Provide the [x, y] coordinate of the cell's center where the given text is located.  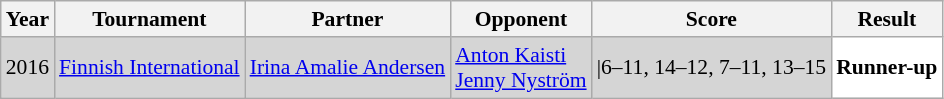
Opponent [520, 19]
|6–11, 14–12, 7–11, 13–15 [712, 68]
Score [712, 19]
Partner [348, 19]
Finnish International [150, 68]
2016 [28, 68]
Runner-up [886, 68]
Irina Amalie Andersen [348, 68]
Tournament [150, 19]
Result [886, 19]
Anton Kaisti Jenny Nyström [520, 68]
Year [28, 19]
